Return [X, Y] of the center of cell containing provided text 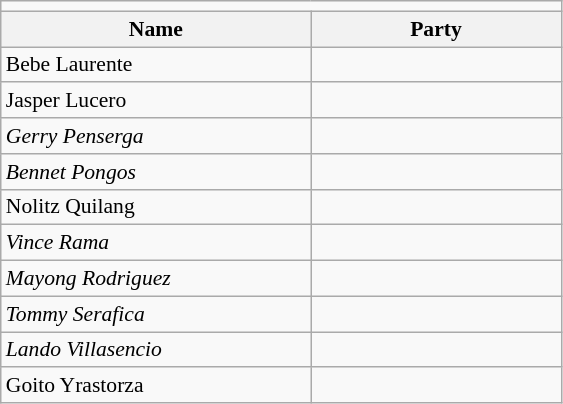
Lando Villasencio [156, 350]
Bebe Laurente [156, 65]
Bennet Pongos [156, 172]
Gerry Penserga [156, 136]
Goito Yrastorza [156, 386]
Name [156, 29]
Party [436, 29]
Vince Rama [156, 243]
Tommy Serafica [156, 314]
Nolitz Quilang [156, 207]
Mayong Rodriguez [156, 279]
Jasper Lucero [156, 101]
